Determine the (x, y) coordinate at the center of the cell enclosing the given text.  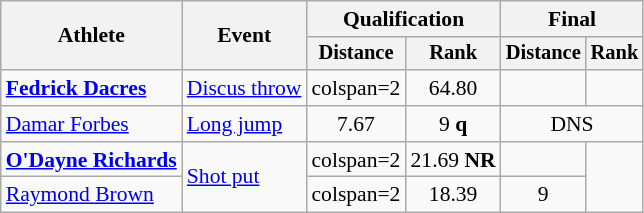
Final (572, 19)
9 q (452, 124)
21.69 NR (452, 160)
Shot put (244, 178)
Long jump (244, 124)
Qualification (403, 19)
Fedrick Dacres (92, 88)
DNS (572, 124)
Athlete (92, 36)
O'Dayne Richards (92, 160)
Damar Forbes (92, 124)
Raymond Brown (92, 195)
18.39 (452, 195)
Event (244, 36)
Discus throw (244, 88)
7.67 (356, 124)
9 (544, 195)
64.80 (452, 88)
